Detect which cell encompasses the target text, then output its (x, y) center coordinate. 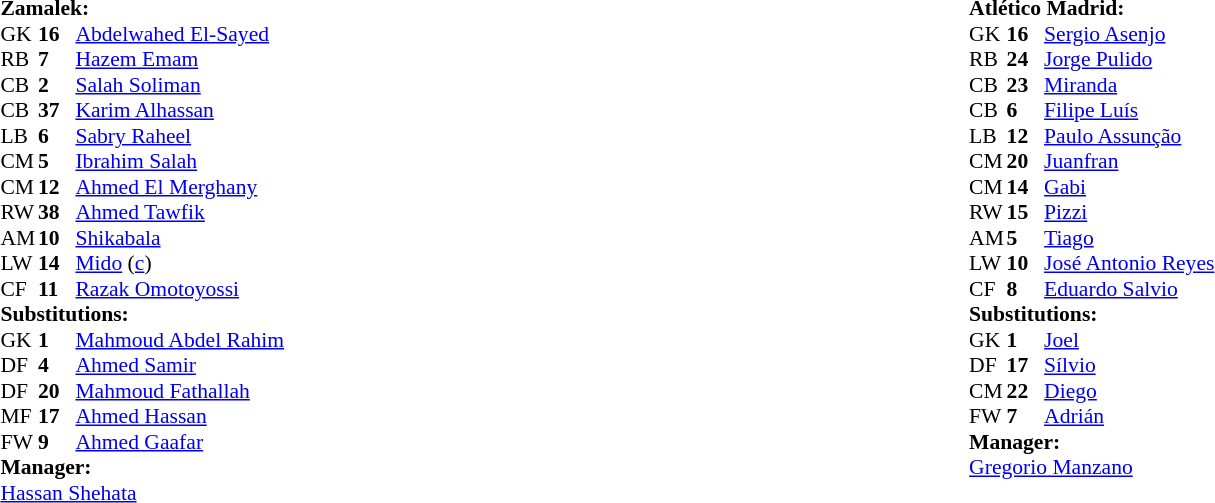
24 (1026, 59)
Ahmed Hassan (180, 417)
Miranda (1129, 85)
Ahmed Tawfik (180, 213)
Pizzi (1129, 213)
MF (19, 417)
8 (1026, 289)
José Antonio Reyes (1129, 263)
Diego (1129, 391)
Ibrahim Salah (180, 161)
22 (1026, 391)
23 (1026, 85)
9 (57, 442)
Adrián (1129, 417)
Gregorio Manzano (1092, 467)
38 (57, 213)
Ahmed El Merghany (180, 187)
Joel (1129, 340)
37 (57, 111)
11 (57, 289)
Tiago (1129, 238)
Sabry Raheel (180, 136)
Gabi (1129, 187)
Karim Alhassan (180, 111)
Razak Omotoyossi (180, 289)
Jorge Pulido (1129, 59)
2 (57, 85)
Mahmoud Abdel Rahim (180, 340)
Mahmoud Fathallah (180, 391)
Juanfran (1129, 161)
Eduardo Salvio (1129, 289)
Ahmed Samir (180, 365)
Ahmed Gaafar (180, 442)
4 (57, 365)
Paulo Assunção (1129, 136)
Salah Soliman (180, 85)
Shikabala (180, 238)
15 (1026, 213)
Hazem Emam (180, 59)
Filipe Luís (1129, 111)
Sergio Asenjo (1129, 34)
Mido (c) (180, 263)
Abdelwahed El-Sayed (180, 34)
Sílvio (1129, 365)
